Detect which cell encompasses the target text, then output its [X, Y] center coordinate. 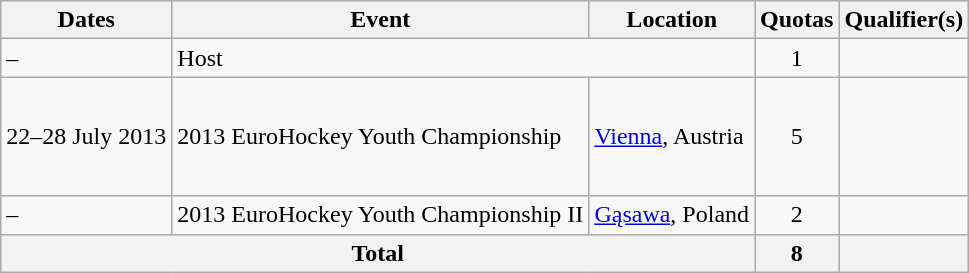
Dates [86, 20]
2013 EuroHockey Youth Championship [380, 136]
Host [464, 58]
Vienna, Austria [672, 136]
Event [380, 20]
22–28 July 2013 [86, 136]
2013 EuroHockey Youth Championship II [380, 215]
Location [672, 20]
Quotas [797, 20]
8 [797, 253]
Qualifier(s) [904, 20]
Gąsawa, Poland [672, 215]
2 [797, 215]
5 [797, 136]
Total [378, 253]
1 [797, 58]
